Provide the (x, y) coordinate of the cell's center where the given text is located.  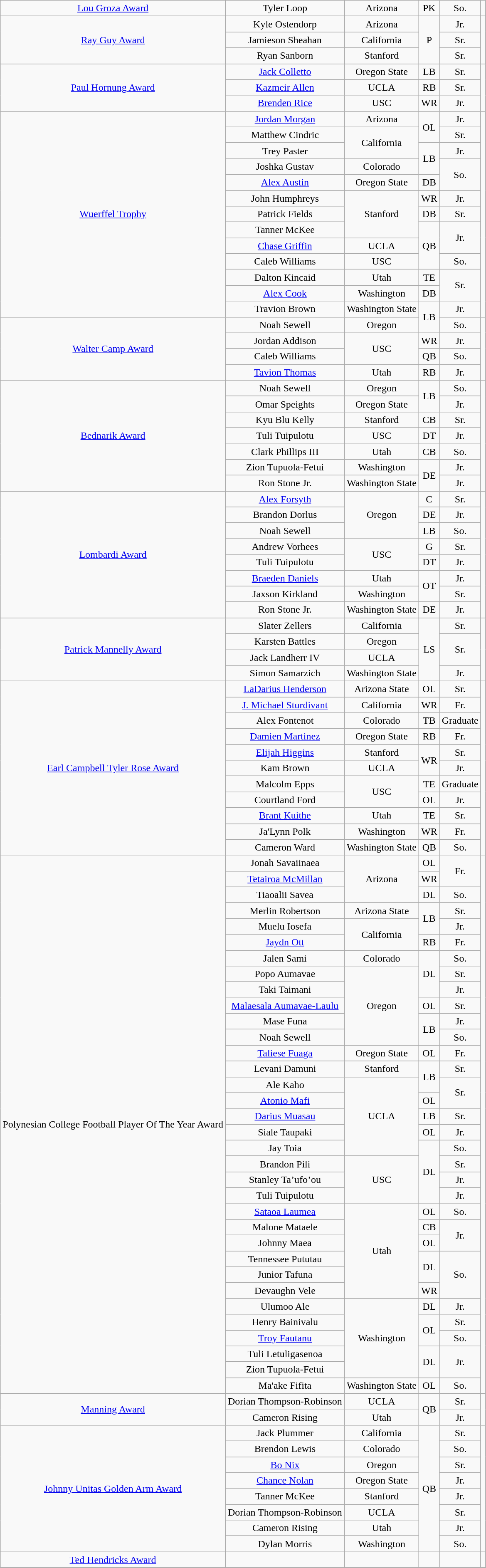
Tennessee Pututau (285, 1259)
Clark Phillips III (285, 451)
Johnny Maea (285, 1243)
Levani Damuni (285, 1069)
Omar Speights (285, 404)
J. Michael Sturdivant (285, 705)
Tyler Loop (285, 8)
Dylan Morris (285, 1544)
Jay Toia (285, 1148)
Karsten Battles (285, 641)
Kyu Blu Kelly (285, 420)
G (429, 547)
Jalen Sami (285, 958)
P (429, 40)
Cameron Ward (285, 847)
Jordan Addison (285, 341)
Jaxson Kirkland (285, 594)
Matthew Cindric (285, 135)
Taliese Fuaga (285, 1053)
Tiaoalii Savea (285, 895)
Henry Bainivalu (285, 1322)
Jack Landherr IV (285, 657)
Braeden Daniels (285, 578)
Mase Funa (285, 1021)
Troy Fautanu (285, 1338)
PK (429, 8)
C (429, 499)
Jaydn Ott (285, 942)
Brandon Dorlus (285, 515)
Jamieson Sheahan (285, 40)
Junior Tafuna (285, 1275)
Courtland Ford (285, 800)
Sataoa Laumea (285, 1212)
Manning Award (113, 1409)
Brenden Rice (285, 103)
Paul Hornung Award (113, 87)
Patrick Fields (285, 214)
Bednarik Award (113, 435)
Travion Brown (285, 309)
Tuli Letuligasenoa (285, 1354)
Slater Zellers (285, 626)
Merlin Robertson (285, 910)
Ja'Lynn Polk (285, 831)
Tetairoa McMillan (285, 879)
Joshka Gustav (285, 166)
Elijah Higgins (285, 752)
Lombardi Award (113, 554)
Jack Colletto (285, 72)
Earl Campbell Tyler Rose Award (113, 768)
Taki Taimani (285, 990)
Alex Austin (285, 182)
Polynesian College Football Player Of The Year Award (113, 1124)
Ulumoo Ale (285, 1306)
Kyle Ostendorp (285, 24)
John Humphreys (285, 198)
Atonio Mafi (285, 1101)
Dalton Kincaid (285, 277)
Brendon Lewis (285, 1449)
Darius Muasau (285, 1116)
Jack Plummer (285, 1433)
Brant Kuithe (285, 816)
Damien Martinez (285, 737)
Devaughn Vele (285, 1291)
Alex Forsyth (285, 499)
Alex Fontenot (285, 721)
Ted Hendricks Award (113, 1560)
Ryan Sanborn (285, 56)
Wuerffel Trophy (113, 214)
Lou Groza Award (113, 8)
LS (429, 649)
Walter Camp Award (113, 349)
Jordan Morgan (285, 119)
Ray Guy Award (113, 40)
Chance Nolan (285, 1481)
Ale Kaho (285, 1085)
Tavion Thomas (285, 372)
Simon Samarzich (285, 673)
Muelu Iosefa (285, 926)
Brandon Pili (285, 1164)
Patrick Mannelly Award (113, 649)
Bo Nix (285, 1464)
Malone Mataele (285, 1227)
Popo Aumavae (285, 974)
Stanley Ta’ufo’ou (285, 1180)
OT (429, 586)
Ma'ake Fifita (285, 1385)
Kazmeir Allen (285, 87)
Alex Cook (285, 293)
Andrew Vorhees (285, 547)
Johnny Unitas Golden Arm Award (113, 1488)
LaDarius Henderson (285, 689)
Trey Paster (285, 151)
Chase Griffin (285, 246)
Malaesala Aumavae-Laulu (285, 1006)
Kam Brown (285, 768)
Malcolm Epps (285, 784)
Jonah Savaiinaea (285, 863)
Siale Taupaki (285, 1132)
TB (429, 721)
